Identify which cell holds the provided text, then report its [X, Y] central coordinate. 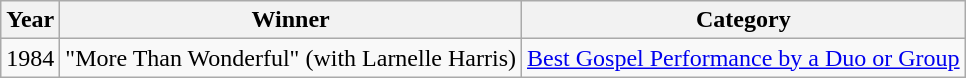
1984 [30, 58]
Category [744, 20]
Year [30, 20]
Best Gospel Performance by a Duo or Group [744, 58]
"More Than Wonderful" (with Larnelle Harris) [291, 58]
Winner [291, 20]
